Pinpoint the cell where the given text exists, returning its (X, Y) midpoint coordinate. 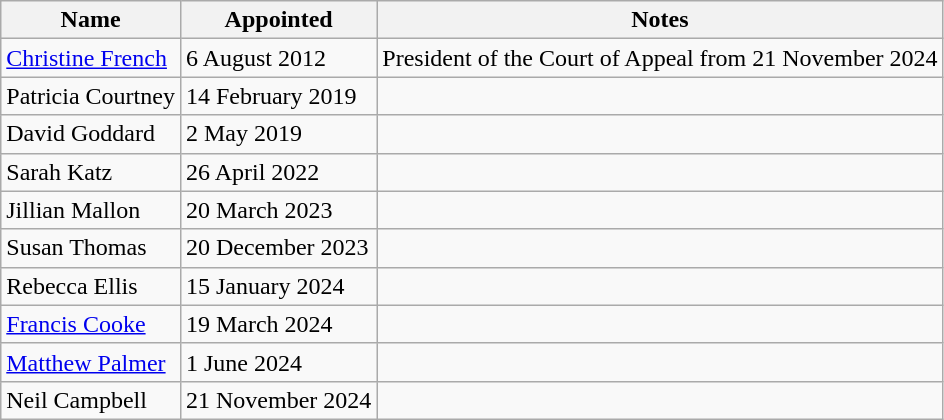
6 August 2012 (278, 58)
Christine French (91, 58)
15 January 2024 (278, 286)
20 December 2023 (278, 248)
Rebecca Ellis (91, 286)
19 March 2024 (278, 324)
21 November 2024 (278, 400)
Appointed (278, 20)
2 May 2019 (278, 134)
David Goddard (91, 134)
Francis Cooke (91, 324)
Patricia Courtney (91, 96)
President of the Court of Appeal from 21 November 2024 (660, 58)
20 March 2023 (278, 210)
14 February 2019 (278, 96)
1 June 2024 (278, 362)
Neil Campbell (91, 400)
Jillian Mallon (91, 210)
Sarah Katz (91, 172)
26 April 2022 (278, 172)
Matthew Palmer (91, 362)
Notes (660, 20)
Susan Thomas (91, 248)
Name (91, 20)
